Scan for the cell matching the given text and deliver its (X, Y) coordinate at center. 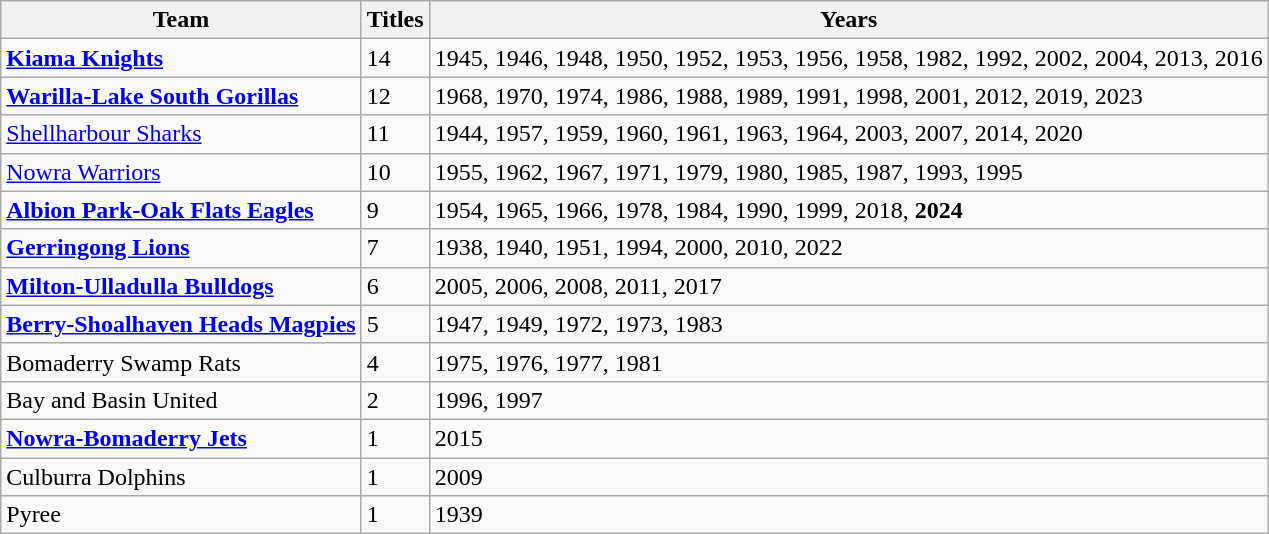
11 (395, 134)
Bay and Basin United (181, 400)
Titles (395, 20)
6 (395, 286)
14 (395, 58)
Gerringong Lions (181, 248)
1975, 1976, 1977, 1981 (848, 362)
Nowra Warriors (181, 172)
Albion Park-Oak Flats Eagles (181, 210)
Kiama Knights (181, 58)
1955, 1962, 1967, 1971, 1979, 1980, 1985, 1987, 1993, 1995 (848, 172)
Shellharbour Sharks (181, 134)
Milton-Ulladulla Bulldogs (181, 286)
1939 (848, 515)
Nowra-Bomaderry Jets (181, 438)
2005, 2006, 2008, 2011, 2017 (848, 286)
2 (395, 400)
Culburra Dolphins (181, 477)
4 (395, 362)
Warilla-Lake South Gorillas (181, 96)
5 (395, 324)
2015 (848, 438)
Years (848, 20)
9 (395, 210)
1996, 1997 (848, 400)
1938, 1940, 1951, 1994, 2000, 2010, 2022 (848, 248)
1944, 1957, 1959, 1960, 1961, 1963, 1964, 2003, 2007, 2014, 2020 (848, 134)
Pyree (181, 515)
1947, 1949, 1972, 1973, 1983 (848, 324)
1954, 1965, 1966, 1978, 1984, 1990, 1999, 2018, 2024 (848, 210)
12 (395, 96)
2009 (848, 477)
10 (395, 172)
1968, 1970, 1974, 1986, 1988, 1989, 1991, 1998, 2001, 2012, 2019, 2023 (848, 96)
7 (395, 248)
Berry-Shoalhaven Heads Magpies (181, 324)
1945, 1946, 1948, 1950, 1952, 1953, 1956, 1958, 1982, 1992, 2002, 2004, 2013, 2016 (848, 58)
Team (181, 20)
Bomaderry Swamp Rats (181, 362)
